Capture the cell that displays the provided text and extract its (X, Y) central coordinate. 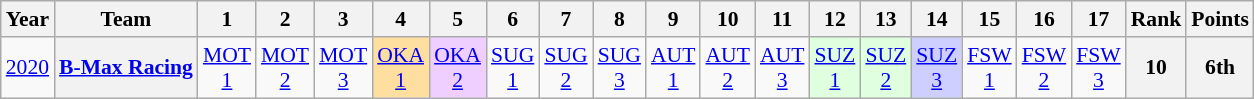
13 (886, 19)
MOT3 (343, 68)
Rank (1156, 19)
7 (566, 19)
2020 (28, 68)
AUT1 (673, 68)
1 (227, 19)
SUZ2 (886, 68)
SUG1 (512, 68)
Year (28, 19)
B-Max Racing (126, 68)
5 (458, 19)
3 (343, 19)
FSW3 (1098, 68)
17 (1098, 19)
FSW2 (1044, 68)
OKA2 (458, 68)
9 (673, 19)
SUZ3 (936, 68)
SUZ1 (834, 68)
6th (1220, 68)
SUG3 (620, 68)
SUG2 (566, 68)
FSW1 (990, 68)
AUT2 (727, 68)
14 (936, 19)
16 (1044, 19)
OKA1 (400, 68)
MOT2 (285, 68)
4 (400, 19)
Points (1220, 19)
12 (834, 19)
11 (782, 19)
Team (126, 19)
AUT3 (782, 68)
2 (285, 19)
MOT1 (227, 68)
6 (512, 19)
15 (990, 19)
8 (620, 19)
